Scan for the cell matching the given text and deliver its [x, y] coordinate at center. 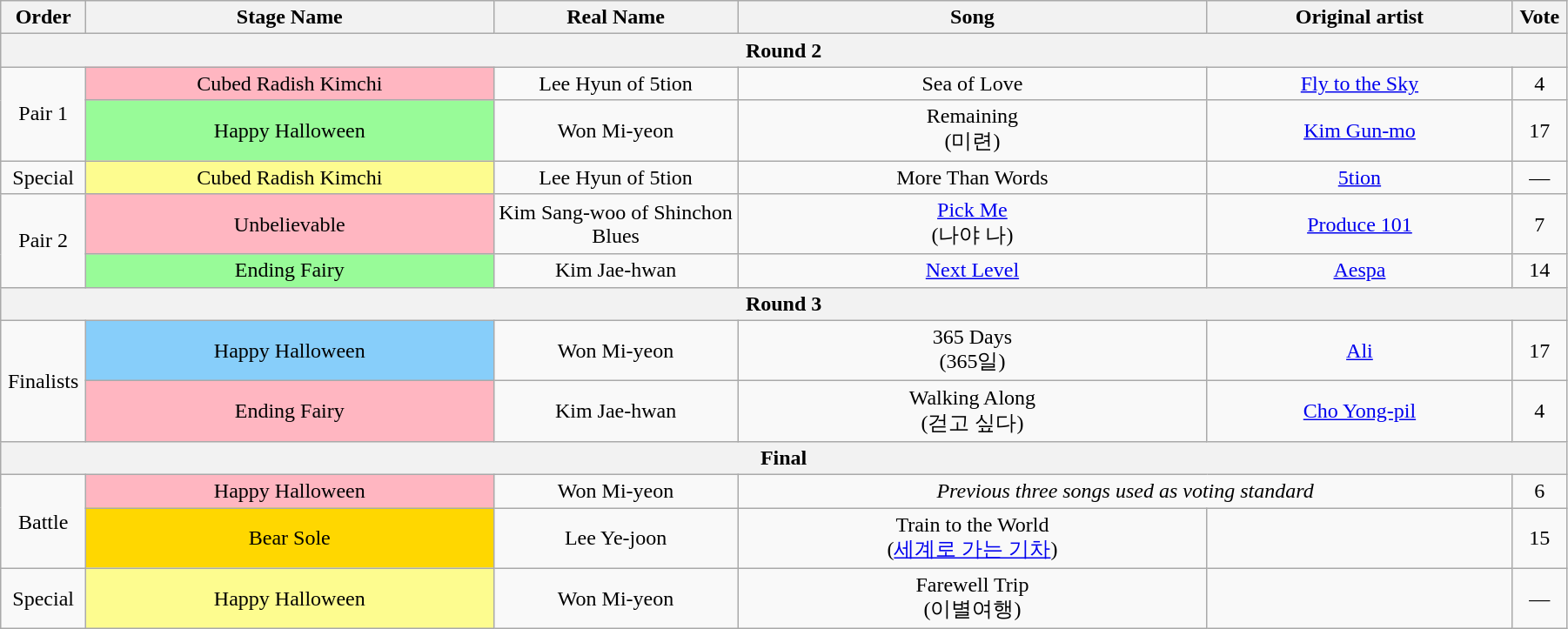
Cho Yong-pil [1359, 412]
Vote [1539, 17]
Original artist [1359, 17]
Round 3 [784, 304]
15 [1539, 539]
Kim Gun-mo [1359, 130]
Finalists [44, 381]
365 Days(365일) [973, 351]
Previous three songs used as voting standard [1125, 491]
5tion [1359, 177]
Pair 1 [44, 114]
Produce 101 [1359, 224]
More Than Words [973, 177]
Song [973, 17]
7 [1539, 224]
Sea of Love [973, 84]
Battle [44, 521]
Remaining(미련) [973, 130]
Aespa [1359, 271]
Real Name [616, 17]
14 [1539, 271]
6 [1539, 491]
Kim Sang-woo of Shinchon Blues [616, 224]
Final [784, 458]
Round 2 [784, 50]
Pick Me(나야 나) [973, 224]
Stage Name [290, 17]
Fly to the Sky [1359, 84]
Unbelievable [290, 224]
Train to the World(세계로 가는 기차) [973, 539]
Walking Along(걷고 싶다) [973, 412]
Lee Ye-joon [616, 539]
Next Level [973, 271]
Order [44, 17]
Bear Sole [290, 539]
Farewell Trip(이별여행) [973, 599]
Ali [1359, 351]
Pair 2 [44, 241]
